Determine the [X, Y] coordinate at the center of the cell enclosing the given text.  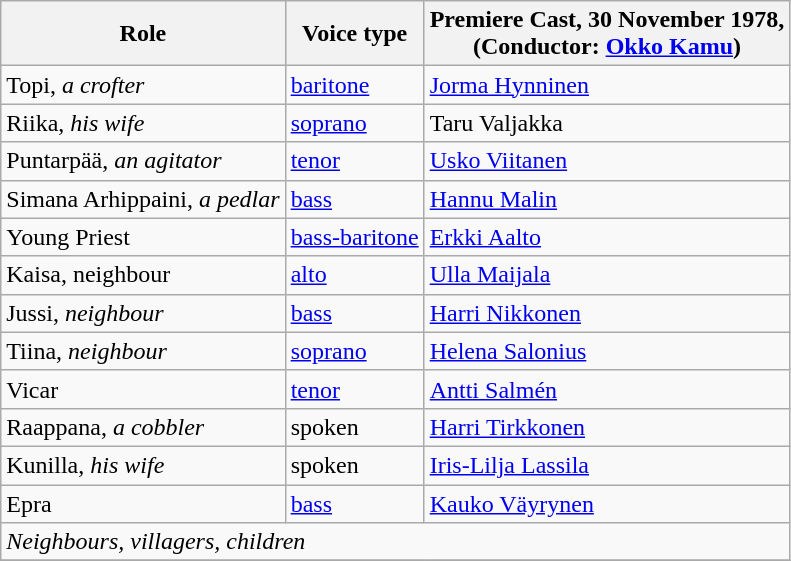
Ulla Maijala [607, 275]
Hannu Malin [607, 199]
Jorma Hynninen [607, 85]
Simana Arhippaini, a pedlar [143, 199]
Harri Nikkonen [607, 313]
alto [354, 275]
Raappana, a cobbler [143, 427]
Erkki Aalto [607, 237]
bass-baritone [354, 237]
Antti Salmén [607, 389]
Riika, his wife [143, 123]
Usko Viitanen [607, 161]
Young Priest [143, 237]
Kaisa, neighbour [143, 275]
Neighbours, villagers, children [396, 542]
Kunilla, his wife [143, 465]
baritone [354, 85]
Epra [143, 503]
Kauko Väyrynen [607, 503]
Premiere Cast, 30 November 1978,(Conductor: Okko Kamu) [607, 34]
Topi, a crofter [143, 85]
Tiina, neighbour [143, 351]
Jussi, neighbour [143, 313]
Role [143, 34]
Helena Salonius [607, 351]
Vicar [143, 389]
Puntarpää, an agitator [143, 161]
Taru Valjakka [607, 123]
Iris-Lilja Lassila [607, 465]
Harri Tirkkonen [607, 427]
Voice type [354, 34]
